Provide the [X, Y] coordinate of the cell's center where the given text is located.  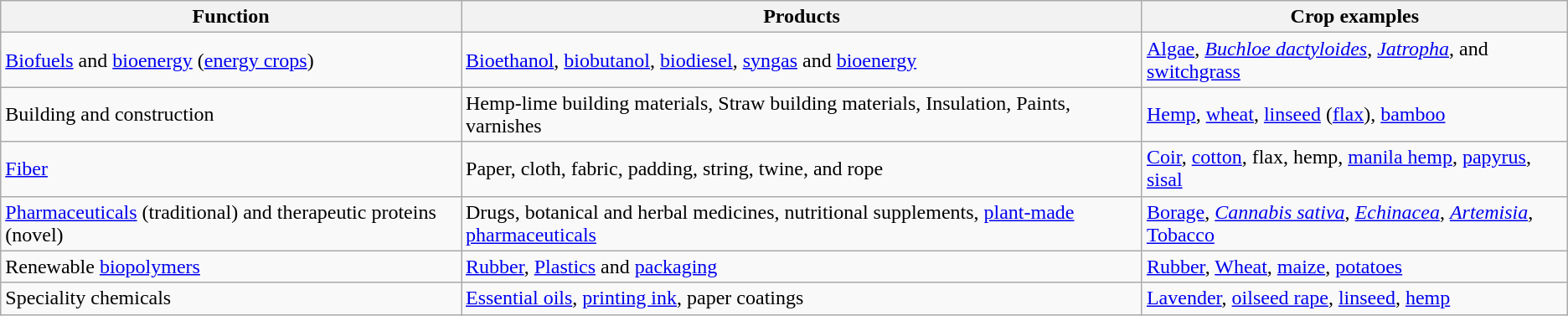
Drugs, botanical and herbal medicines, nutritional supplements, plant-made pharmaceuticals [801, 223]
Products [801, 17]
Rubber, Wheat, maize, potatoes [1354, 267]
Lavender, oilseed rape, linseed, hemp [1354, 298]
Algae, Buchloe dactyloides, Jatropha, and switchgrass [1354, 60]
Rubber, Plastics and packaging [801, 267]
Essential oils, printing ink, paper coatings [801, 298]
Paper, cloth, fabric, padding, string, twine, and rope [801, 169]
Function [231, 17]
Building and construction [231, 114]
Borage, Cannabis sativa, Echinacea, Artemisia, Tobacco [1354, 223]
Crop examples [1354, 17]
Renewable biopolymers [231, 267]
Hemp-lime building materials, Straw building materials, Insulation, Paints, varnishes [801, 114]
Hemp, wheat, linseed (flax), bamboo [1354, 114]
Coir, cotton, flax, hemp, manila hemp, papyrus, sisal [1354, 169]
Fiber [231, 169]
Speciality chemicals [231, 298]
Bioethanol, biobutanol, biodiesel, syngas and bioenergy [801, 60]
Biofuels and bioenergy (energy crops) [231, 60]
Pharmaceuticals (traditional) and therapeutic proteins (novel) [231, 223]
